Search for the cell housing the specified text and yield its (x, y) center coordinate. 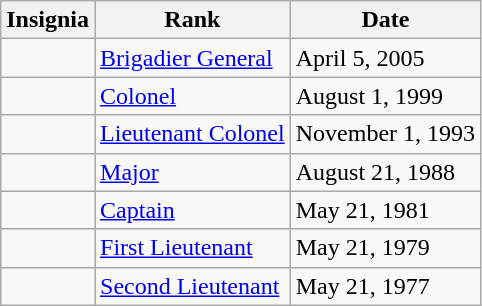
May 21, 1977 (385, 286)
November 1, 1993 (385, 134)
May 21, 1981 (385, 210)
Captain (193, 210)
First Lieutenant (193, 248)
April 5, 2005 (385, 58)
Rank (193, 20)
Date (385, 20)
Major (193, 172)
Colonel (193, 96)
Lieutenant Colonel (193, 134)
August 21, 1988 (385, 172)
Brigadier General (193, 58)
August 1, 1999 (385, 96)
Insignia (48, 20)
Second Lieutenant (193, 286)
May 21, 1979 (385, 248)
